From the cell containing the given text, extract its center point as (x, y) coordinate. 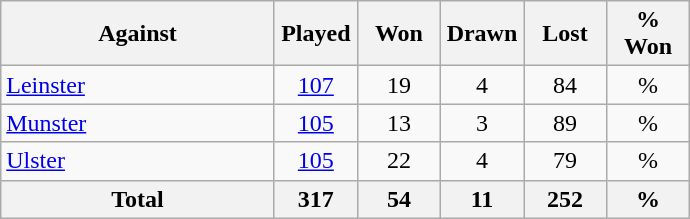
3 (482, 123)
84 (566, 85)
Leinster (138, 85)
13 (398, 123)
Lost (566, 34)
Munster (138, 123)
317 (316, 199)
Drawn (482, 34)
Ulster (138, 161)
89 (566, 123)
107 (316, 85)
Played (316, 34)
252 (566, 199)
% Won (648, 34)
54 (398, 199)
Total (138, 199)
11 (482, 199)
19 (398, 85)
Against (138, 34)
Won (398, 34)
22 (398, 161)
79 (566, 161)
